Identify which cell holds the provided text, then report its [X, Y] central coordinate. 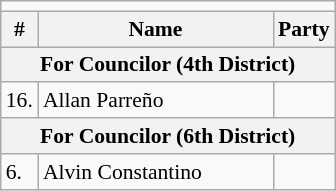
Allan Parreño [156, 101]
Party [304, 29]
6. [20, 172]
For Councilor (4th District) [168, 65]
Name [156, 29]
# [20, 29]
Alvin Constantino [156, 172]
16. [20, 101]
For Councilor (6th District) [168, 136]
